Pinpoint the cell where the given text exists, returning its [x, y] midpoint coordinate. 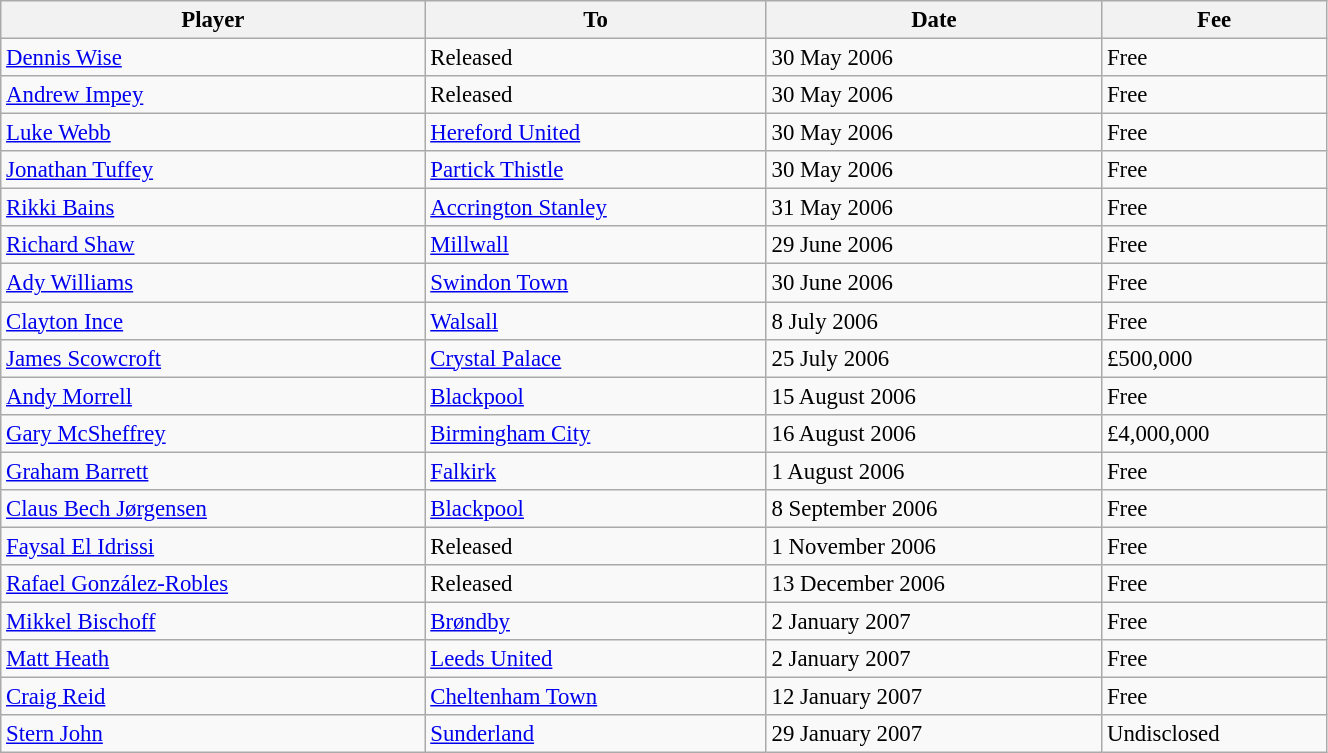
Luke Webb [213, 133]
Stern John [213, 734]
30 June 2006 [934, 283]
Matt Heath [213, 659]
£500,000 [1214, 358]
1 November 2006 [934, 546]
13 December 2006 [934, 584]
Falkirk [596, 471]
Crystal Palace [596, 358]
Player [213, 20]
Sunderland [596, 734]
Fee [1214, 20]
Leeds United [596, 659]
Faysal El Idrissi [213, 546]
Jonathan Tuffey [213, 170]
Partick Thistle [596, 170]
Birmingham City [596, 433]
Swindon Town [596, 283]
To [596, 20]
Hereford United [596, 133]
Clayton Ince [213, 321]
1 August 2006 [934, 471]
29 June 2006 [934, 245]
Andrew Impey [213, 95]
Rafael González-Robles [213, 584]
Andy Morrell [213, 396]
Mikkel Bischoff [213, 621]
25 July 2006 [934, 358]
Graham Barrett [213, 471]
£4,000,000 [1214, 433]
Craig Reid [213, 697]
8 July 2006 [934, 321]
Dennis Wise [213, 58]
29 January 2007 [934, 734]
Millwall [596, 245]
12 January 2007 [934, 697]
Richard Shaw [213, 245]
Claus Bech Jørgensen [213, 509]
Brøndby [596, 621]
Accrington Stanley [596, 208]
31 May 2006 [934, 208]
Rikki Bains [213, 208]
Walsall [596, 321]
Ady Williams [213, 283]
16 August 2006 [934, 433]
Gary McSheffrey [213, 433]
Undisclosed [1214, 734]
15 August 2006 [934, 396]
James Scowcroft [213, 358]
8 September 2006 [934, 509]
Date [934, 20]
Cheltenham Town [596, 697]
